Search for the cell housing the specified text and yield its (x, y) center coordinate. 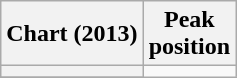
Peakposition (189, 34)
Chart (2013) (72, 34)
